Provide the (X, Y) coordinate of the cell's center where the given text is located.  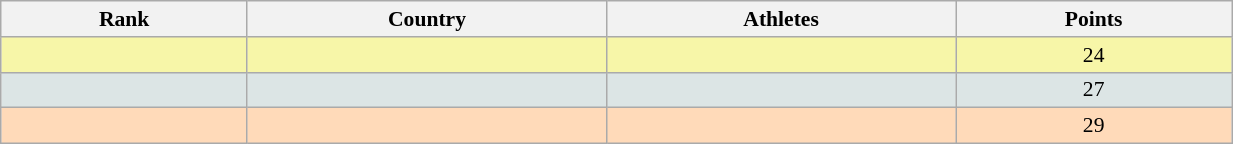
27 (1094, 90)
Points (1094, 19)
Country (426, 19)
Athletes (782, 19)
29 (1094, 126)
24 (1094, 55)
Rank (124, 19)
